Find where the given text appears and provide that cell's center as [X, Y] coordinate. 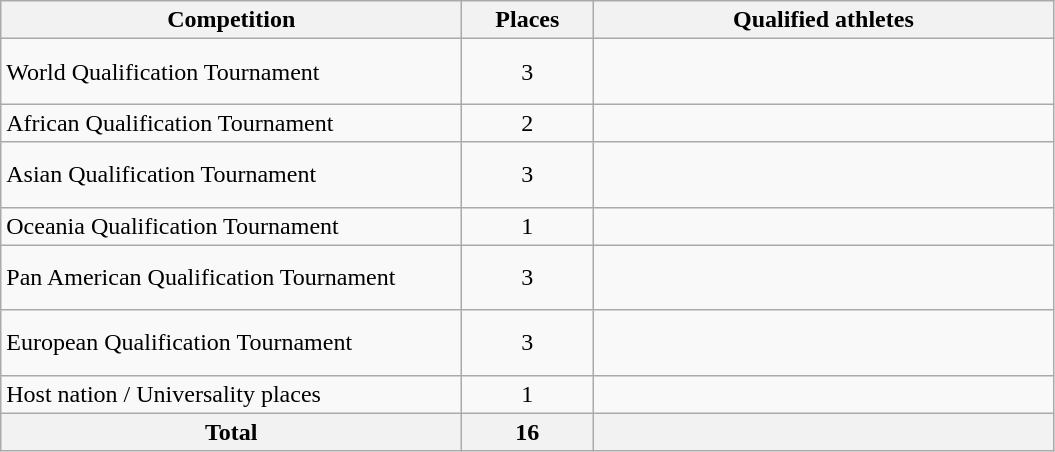
Qualified athletes [824, 20]
16 [528, 432]
2 [528, 123]
Pan American Qualification Tournament [232, 278]
European Qualification Tournament [232, 342]
Total [232, 432]
Competition [232, 20]
Asian Qualification Tournament [232, 174]
Host nation / Universality places [232, 394]
Oceania Qualification Tournament [232, 226]
Places [528, 20]
African Qualification Tournament [232, 123]
World Qualification Tournament [232, 72]
